Output the (x, y) coordinate of the center of the cell containing the given text.  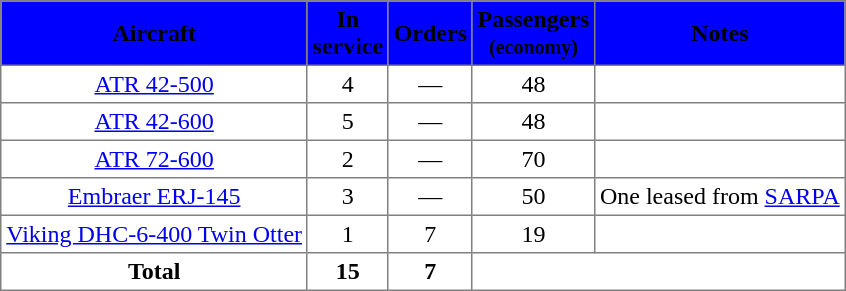
3 (348, 197)
Total (154, 272)
One leased from SARPA (720, 197)
ATR 42-500 (154, 84)
ATR 42-600 (154, 122)
19 (533, 234)
Viking DHC-6-400 Twin Otter (154, 234)
15 (348, 272)
5 (348, 122)
2 (348, 159)
Aircraft (154, 33)
1 (348, 234)
4 (348, 84)
Notes (720, 33)
Embraer ERJ-145 (154, 197)
Orders (430, 33)
50 (533, 197)
Passengers (economy) (533, 33)
ATR 72-600 (154, 159)
70 (533, 159)
In service (348, 33)
